From the cell containing the given text, extract its center point as [x, y] coordinate. 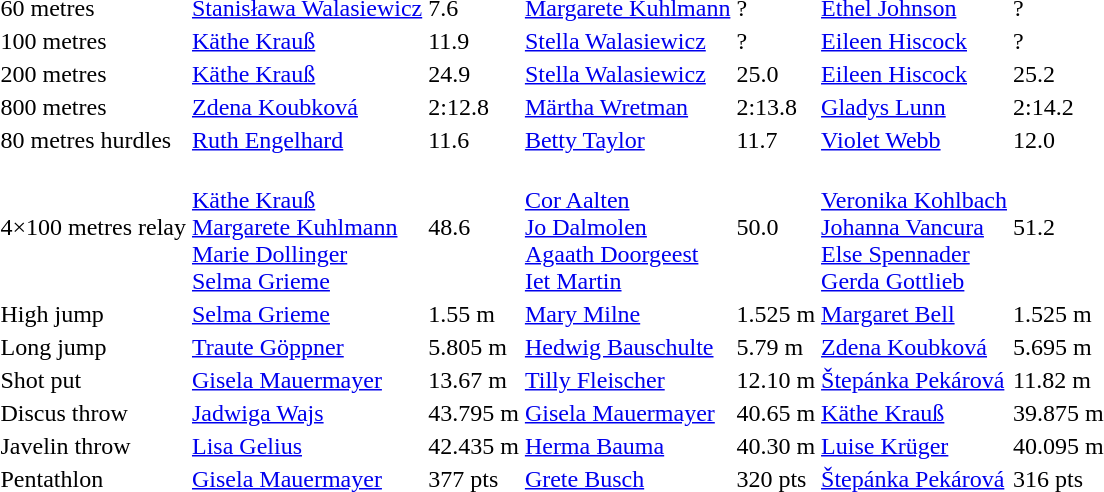
24.9 [474, 74]
Luise Krüger [914, 446]
Gladys Lunn [914, 107]
Štepánka Pekárová [914, 380]
? [776, 41]
Violet Webb [914, 140]
Margaret Bell [914, 314]
11.6 [474, 140]
43.795 m [474, 413]
42.435 m [474, 446]
Herma Bauma [627, 446]
48.6 [474, 227]
Veronika KohlbachJohanna VancuraElse SpennaderGerda Gottlieb [914, 227]
11.7 [776, 140]
Jadwiga Wajs [306, 413]
11.9 [474, 41]
1.55 m [474, 314]
Traute Göppner [306, 347]
2:13.8 [776, 107]
Tilly Fleischer [627, 380]
Käthe KraußMargarete KuhlmannMarie DollingerSelma Grieme [306, 227]
Mary Milne [627, 314]
12.10 m [776, 380]
13.67 m [474, 380]
Märtha Wretman [627, 107]
5.805 m [474, 347]
40.65 m [776, 413]
Lisa Gelius [306, 446]
Ruth Engelhard [306, 140]
40.30 m [776, 446]
2:12.8 [474, 107]
5.79 m [776, 347]
Hedwig Bauschulte [627, 347]
25.0 [776, 74]
Selma Grieme [306, 314]
1.525 m [776, 314]
Betty Taylor [627, 140]
50.0 [776, 227]
Cor AaltenJo DalmolenAgaath DoorgeestIet Martin [627, 227]
